Search for the cell housing the specified text and yield its (x, y) center coordinate. 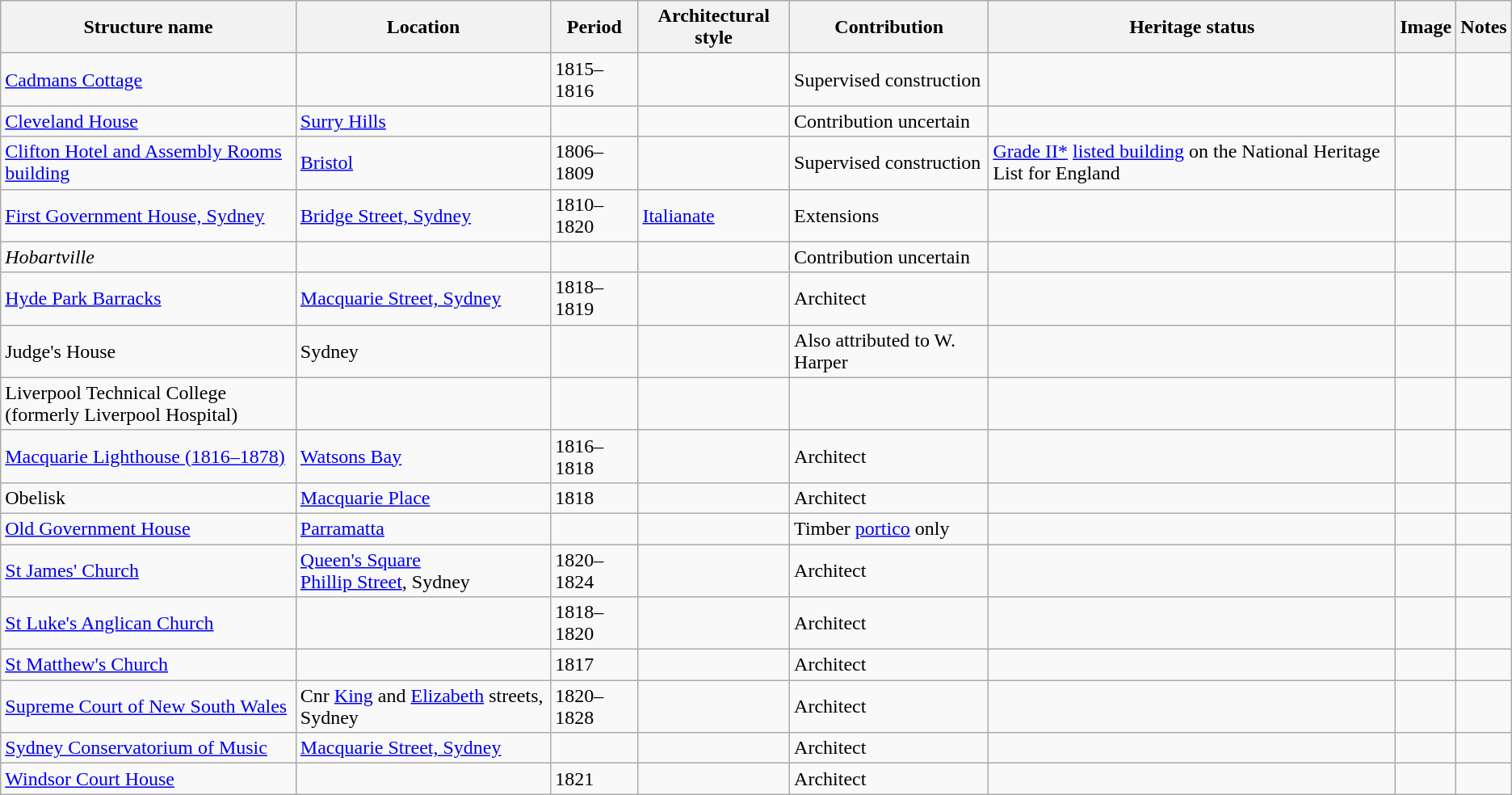
1820–1828 (594, 706)
Supreme Court of New South Wales (149, 706)
Bridge Street, Sydney (423, 215)
Obelisk (149, 498)
1817 (594, 665)
Timber portico only (889, 528)
Sydney Conservatorium of Music (149, 748)
Queen's SquarePhillip Street, Sydney (423, 570)
1806–1809 (594, 163)
Also attributed to W. Harper (889, 351)
Liverpool Technical College (formerly Liverpool Hospital) (149, 404)
Hyde Park Barracks (149, 299)
Location (423, 27)
Image (1426, 27)
Cleveland House (149, 121)
Watsons Bay (423, 456)
Cnr King and Elizabeth streets, Sydney (423, 706)
1816–1818 (594, 456)
Parramatta (423, 528)
Macquarie Place (423, 498)
Sydney (423, 351)
First Government House, Sydney (149, 215)
St Matthew's Church (149, 665)
Old Government House (149, 528)
Italianate (714, 215)
1820–1824 (594, 570)
Period (594, 27)
Contribution (889, 27)
Cadmans Cottage (149, 79)
Macquarie Lighthouse (1816–1878) (149, 456)
Surry Hills (423, 121)
1810–1820 (594, 215)
1818–1820 (594, 624)
1818–1819 (594, 299)
Heritage status (1192, 27)
Bristol (423, 163)
1821 (594, 779)
St James' Church (149, 570)
1815–1816 (594, 79)
Judge's House (149, 351)
Architectural style (714, 27)
Hobartville (149, 257)
Notes (1484, 27)
Windsor Court House (149, 779)
Extensions (889, 215)
1818 (594, 498)
Grade II* listed building on the National Heritage List for England (1192, 163)
Clifton Hotel and Assembly Rooms building (149, 163)
Structure name (149, 27)
St Luke's Anglican Church (149, 624)
